Locate the cell with the specified text and output its (x, y) center coordinate. 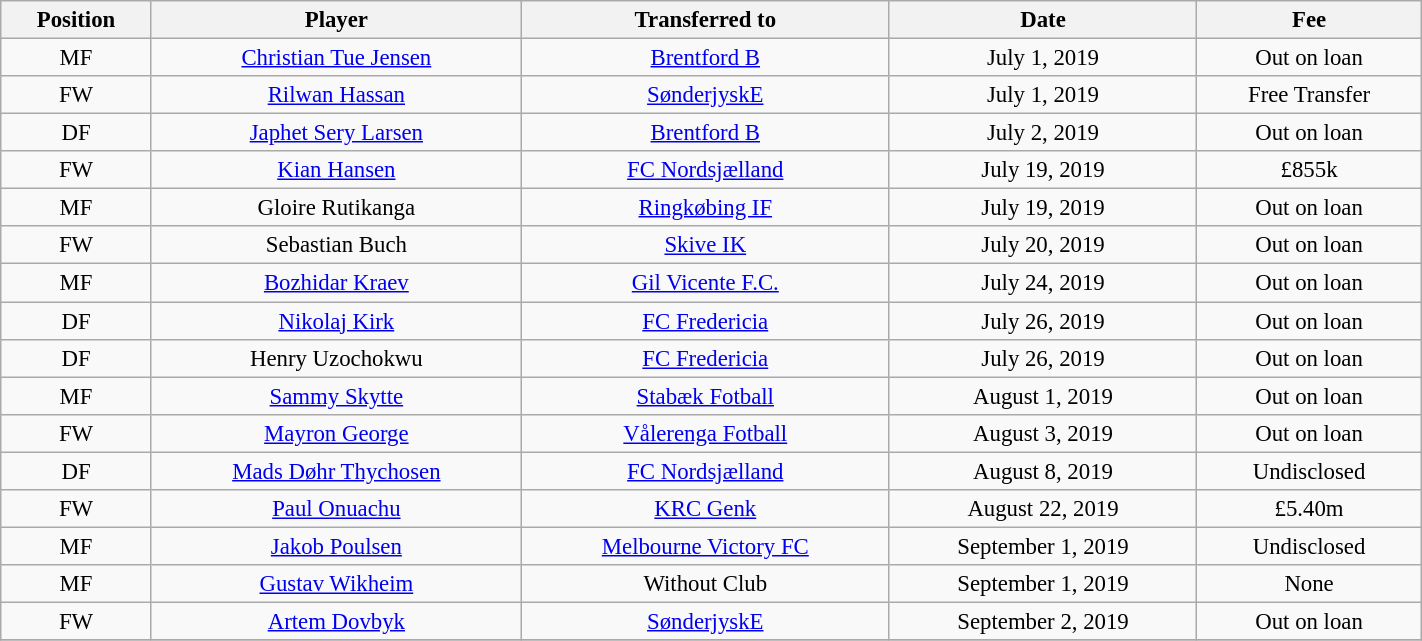
August 8, 2019 (1043, 471)
Melbourne Victory FC (705, 546)
Jakob Poulsen (336, 546)
Without Club (705, 584)
Ringkøbing IF (705, 208)
Artem Dovbyk (336, 621)
Gloire Rutikanga (336, 208)
Skive IK (705, 245)
Vålerenga Fotball (705, 433)
£5.40m (1309, 509)
Free Transfer (1309, 95)
Mads Døhr Thychosen (336, 471)
Sammy Skytte (336, 396)
August 22, 2019 (1043, 509)
Position (76, 20)
None (1309, 584)
KRC Genk (705, 509)
September 2, 2019 (1043, 621)
Gustav Wikheim (336, 584)
Christian Tue Jensen (336, 58)
Transferred to (705, 20)
Fee (1309, 20)
August 1, 2019 (1043, 396)
July 20, 2019 (1043, 245)
Bozhidar Kraev (336, 283)
July 24, 2019 (1043, 283)
Kian Hansen (336, 170)
Gil Vicente F.C. (705, 283)
£855k (1309, 170)
Henry Uzochokwu (336, 358)
August 3, 2019 (1043, 433)
Sebastian Buch (336, 245)
Player (336, 20)
Paul Onuachu (336, 509)
Nikolaj Kirk (336, 321)
Japhet Sery Larsen (336, 133)
Rilwan Hassan (336, 95)
Mayron George (336, 433)
Date (1043, 20)
July 2, 2019 (1043, 133)
Stabæk Fotball (705, 396)
